Extract the [x, y] coordinate from the center of the cell holding the provided text.  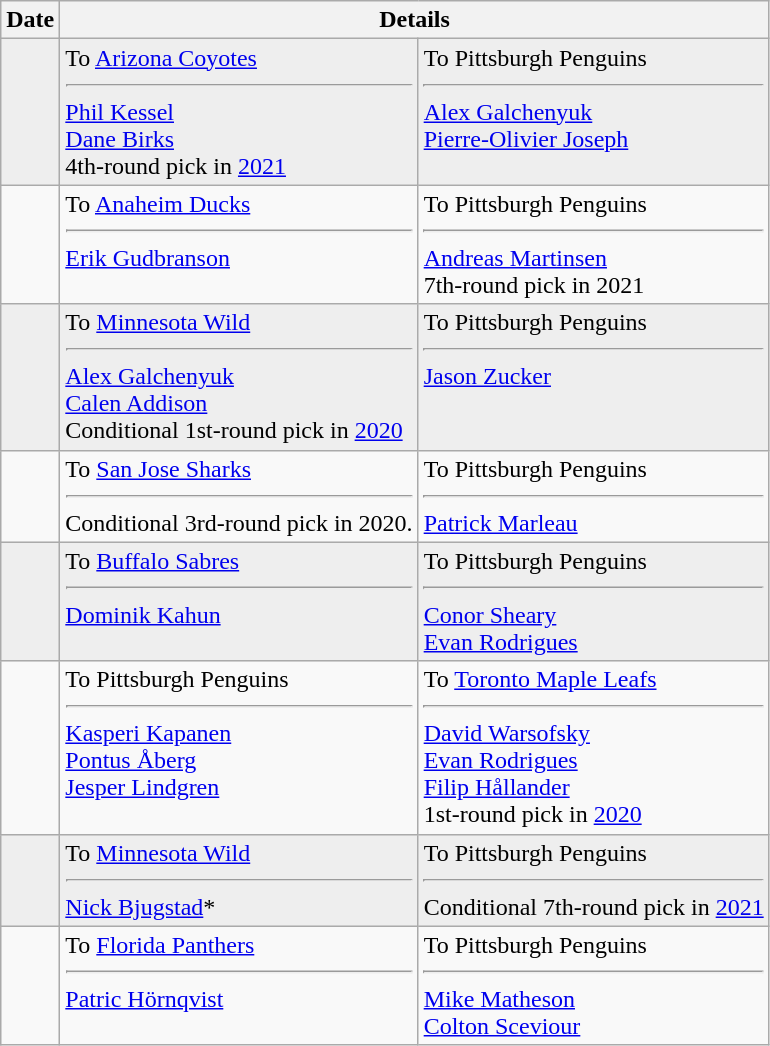
To Pittsburgh PenguinsConditional 7th-round pick in 2021 [594, 880]
To Pittsburgh PenguinsAndreas Martinsen7th-round pick in 2021 [594, 244]
To Buffalo SabresDominik Kahun [239, 602]
To Minnesota WildAlex GalchenyukCalen AddisonConditional 1st-round pick in 2020 [239, 377]
To Pittsburgh PenguinsConor ShearyEvan Rodrigues [594, 602]
Date [30, 20]
Details [414, 20]
To Pittsburgh PenguinsMike MathesonColton Sceviour [594, 986]
To Pittsburgh PenguinsKasperi KapanenPontus ÅbergJesper Lindgren [239, 748]
To Arizona CoyotesPhil KesselDane Birks4th-round pick in 2021 [239, 112]
To San Jose SharksConditional 3rd-round pick in 2020. [239, 496]
To Minnesota WildNick Bjugstad* [239, 880]
To Anaheim DucksErik Gudbranson [239, 244]
To Toronto Maple LeafsDavid WarsofskyEvan RodriguesFilip Hållander1st-round pick in 2020 [594, 748]
To Pittsburgh PenguinsJason Zucker [594, 377]
To Florida PanthersPatric Hörnqvist [239, 986]
To Pittsburgh PenguinsPatrick Marleau [594, 496]
To Pittsburgh PenguinsAlex GalchenyukPierre-Olivier Joseph [594, 112]
